Search for the cell housing the specified text and yield its (X, Y) center coordinate. 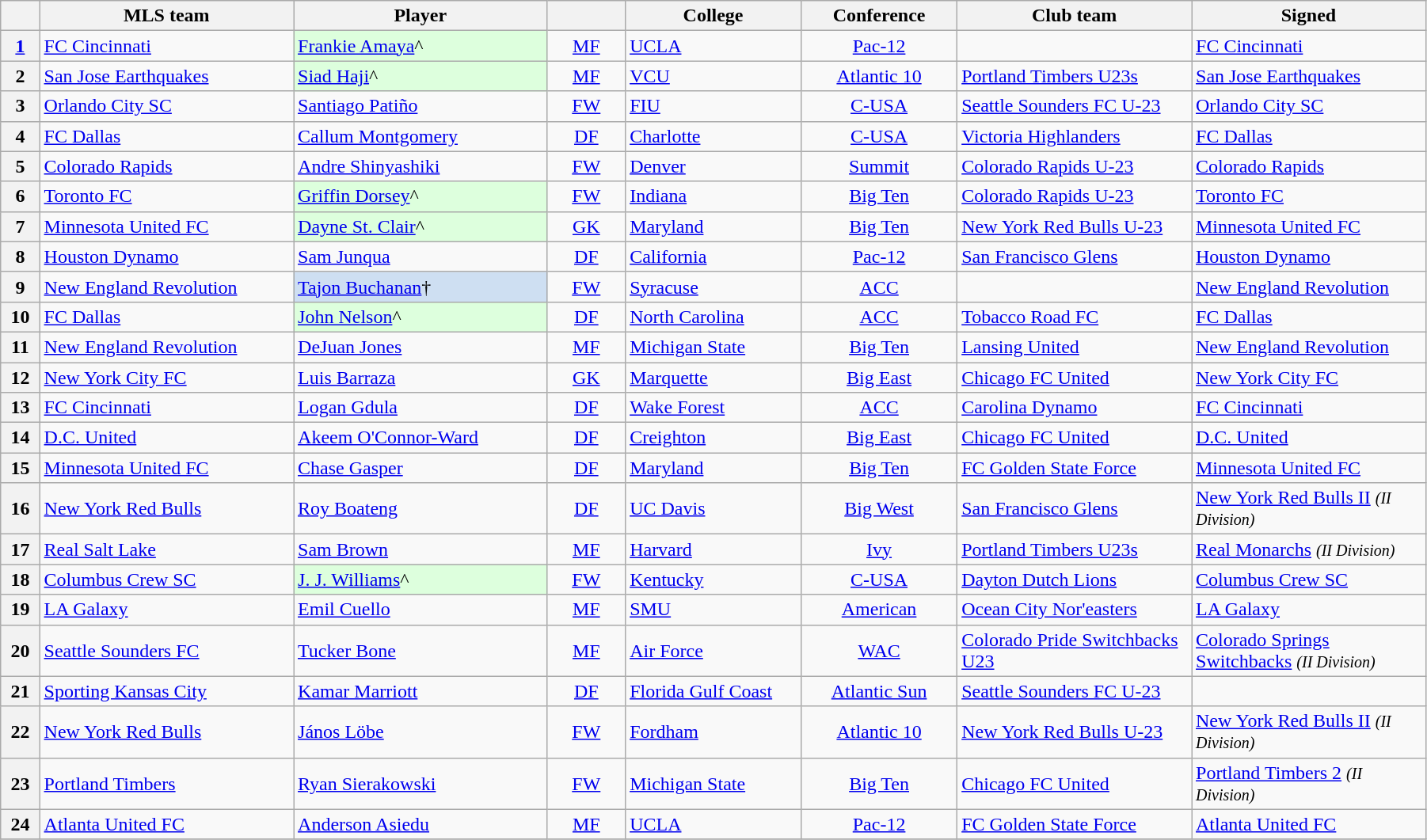
MLS team (166, 16)
Kamar Marriott (420, 691)
12 (21, 378)
Summit (879, 166)
4 (21, 136)
FIU (713, 106)
John Nelson^ (420, 317)
11 (21, 347)
College (713, 16)
5 (21, 166)
Conference (879, 16)
Fordham (713, 732)
Carolina Dynamo (1075, 408)
Sporting Kansas City (166, 691)
Portland Timbers 2 (II Division) (1308, 784)
Siad Haji^ (420, 76)
Luis Barraza (420, 378)
Sam Brown (420, 549)
Portland Timbers (166, 784)
Creighton (713, 438)
Emil Cuello (420, 610)
Dayton Dutch Lions (1075, 580)
Atlantic Sun (879, 691)
SMU (713, 610)
North Carolina (713, 317)
Seattle Sounders FC (166, 651)
Real Monarchs (II Division) (1308, 549)
Player (420, 16)
Ocean City Nor'easters (1075, 610)
Lansing United (1075, 347)
Anderson Asiedu (420, 824)
Signed (1308, 16)
8 (21, 257)
Club team (1075, 16)
Victoria Highlanders (1075, 136)
János Löbe (420, 732)
J. J. Williams^ (420, 580)
14 (21, 438)
Air Force (713, 651)
Charlotte (713, 136)
Florida Gulf Coast (713, 691)
3 (21, 106)
6 (21, 196)
Marquette (713, 378)
Tobacco Road FC (1075, 317)
18 (21, 580)
Ryan Sierakowski (420, 784)
Roy Boateng (420, 508)
1 (21, 46)
16 (21, 508)
DeJuan Jones (420, 347)
Syracuse (713, 287)
Chase Gasper (420, 468)
Colorado Springs Switchbacks (II Division) (1308, 651)
Frankie Amaya^ (420, 46)
Wake Forest (713, 408)
21 (21, 691)
Real Salt Lake (166, 549)
Dayne St. Clair^ (420, 226)
9 (21, 287)
Tucker Bone (420, 651)
7 (21, 226)
19 (21, 610)
Indiana (713, 196)
UC Davis (713, 508)
Kentucky (713, 580)
Ivy (879, 549)
23 (21, 784)
Tajon Buchanan† (420, 287)
Denver (713, 166)
Callum Montgomery (420, 136)
American (879, 610)
15 (21, 468)
13 (21, 408)
Griffin Dorsey^ (420, 196)
22 (21, 732)
WAC (879, 651)
2 (21, 76)
California (713, 257)
Sam Junqua (420, 257)
Harvard (713, 549)
20 (21, 651)
Logan Gdula (420, 408)
VCU (713, 76)
Big West (879, 508)
24 (21, 824)
Andre Shinyashiki (420, 166)
10 (21, 317)
Akeem O'Connor-Ward (420, 438)
Santiago Patiño (420, 106)
Colorado Pride Switchbacks U23 (1075, 651)
17 (21, 549)
